For the text-containing cell, return its midpoint in [X, Y] coordinate format. 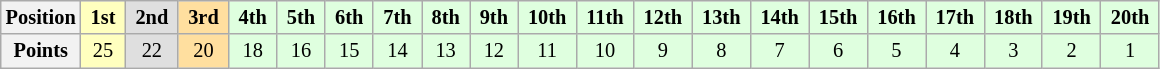
14 [397, 51]
Points [41, 51]
4th [253, 17]
6 [838, 51]
19th [1071, 17]
11 [547, 51]
14th [779, 17]
13 [446, 51]
7 [779, 51]
20 [203, 51]
3rd [203, 17]
2 [1071, 51]
18th [1013, 17]
16 [301, 51]
10 [604, 51]
13th [721, 17]
18 [253, 51]
4 [955, 51]
3 [1013, 51]
22 [152, 51]
5th [301, 17]
20th [1130, 17]
2nd [152, 17]
12 [494, 51]
Position [41, 17]
7th [397, 17]
8th [446, 17]
5 [896, 51]
10th [547, 17]
11th [604, 17]
12th [663, 17]
9th [494, 17]
1 [1130, 51]
1st [104, 17]
6th [349, 17]
9 [663, 51]
25 [104, 51]
15 [349, 51]
17th [955, 17]
8 [721, 51]
15th [838, 17]
16th [896, 17]
